Output the (x, y) coordinate of the center of the cell containing the given text.  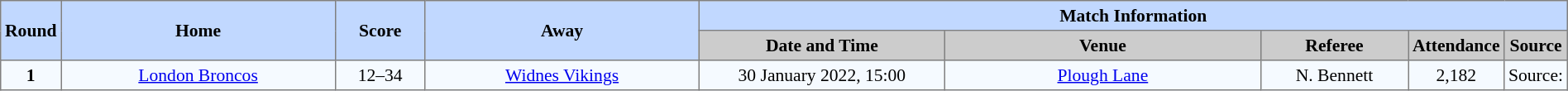
2,182 (1456, 75)
Source (1536, 45)
Home (198, 31)
Date and Time (822, 45)
1 (31, 75)
Match Information (1133, 16)
Source: (1536, 75)
Away (562, 31)
Referee (1334, 45)
London Broncos (198, 75)
Plough Lane (1102, 75)
Attendance (1456, 45)
Score (380, 31)
30 January 2022, 15:00 (822, 75)
N. Bennett (1334, 75)
12–34 (380, 75)
Widnes Vikings (562, 75)
Venue (1102, 45)
Round (31, 31)
